Capture the cell that displays the provided text and extract its (X, Y) central coordinate. 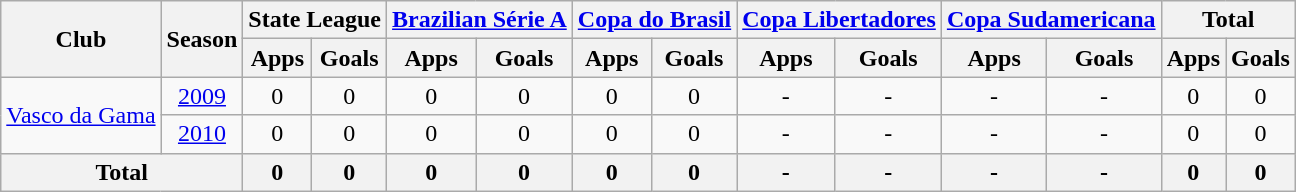
Season (202, 39)
Vasco da Gama (81, 115)
Club (81, 39)
Copa Libertadores (840, 20)
Brazilian Série A (480, 20)
2010 (202, 134)
Copa Sudamericana (1051, 20)
Copa do Brasil (654, 20)
State League (315, 20)
2009 (202, 96)
